Pinpoint the cell where the given text exists, returning its [x, y] midpoint coordinate. 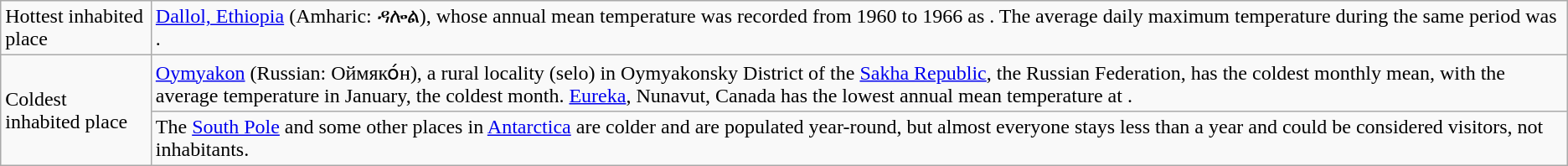
Coldest inhabited place [76, 111]
Hottest inhabited place [76, 29]
